Locate the cell with the specified text and output its (x, y) center coordinate. 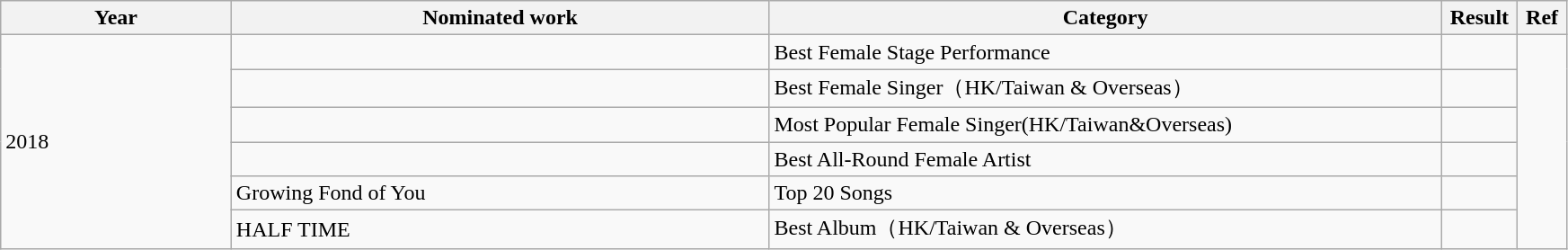
HALF TIME (500, 230)
Growing Fond of You (500, 193)
Top 20 Songs (1105, 193)
Result (1479, 18)
Category (1105, 18)
2018 (117, 142)
Best All-Round Female Artist (1105, 159)
Best Female Stage Performance (1105, 52)
Year (117, 18)
Best Female Singer（HK/Taiwan & Overseas） (1105, 88)
Nominated work (500, 18)
Most Popular Female Singer(HK/Taiwan&Overseas) (1105, 124)
Best Album（HK/Taiwan & Overseas） (1105, 230)
Ref (1542, 18)
